Return the [x, y] coordinate for the center point of the cell that contains the specified text.  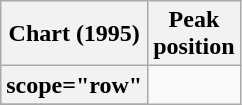
scope="row" [74, 85]
Peakposition [194, 34]
Chart (1995) [74, 34]
